From the cell containing the given text, extract its center point as (x, y) coordinate. 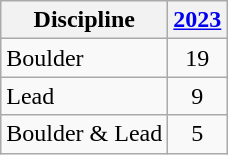
5 (198, 134)
Boulder (84, 58)
2023 (198, 20)
Lead (84, 96)
Discipline (84, 20)
Boulder & Lead (84, 134)
19 (198, 58)
9 (198, 96)
